Identify which cell holds the provided text, then report its [x, y] central coordinate. 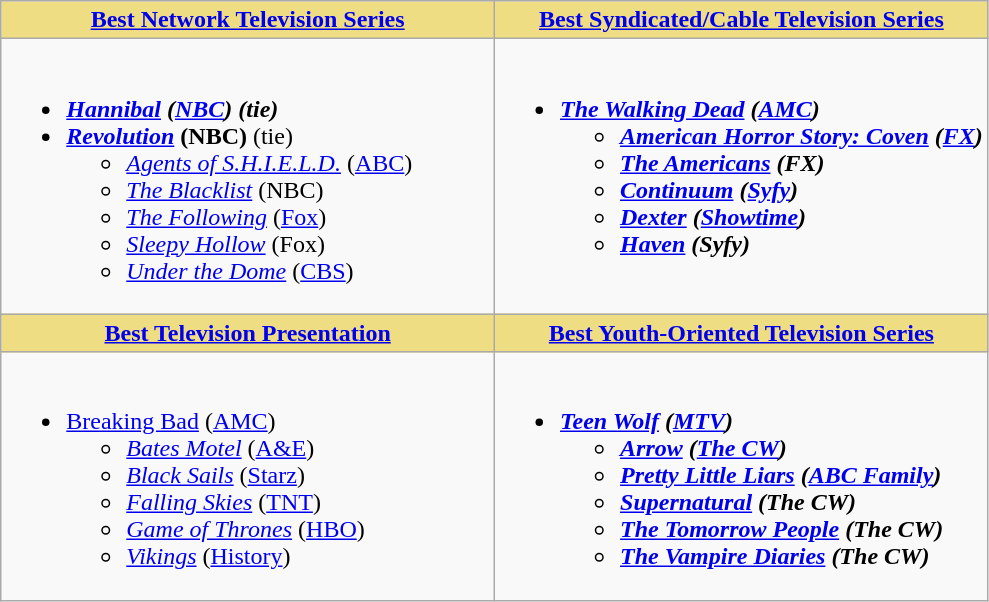
Best Network Television Series [248, 20]
The Walking Dead (AMC)American Horror Story: Coven (FX)The Americans (FX)Continuum (Syfy)Dexter (Showtime)Haven (Syfy) [742, 176]
Best Youth-Oriented Television Series [742, 333]
Breaking Bad (AMC)Bates Motel (A&E)Black Sails (Starz)Falling Skies (TNT)Game of Thrones (HBO)Vikings (History) [248, 476]
Hannibal (NBC) (tie)Revolution (NBC) (tie)Agents of S.H.I.E.L.D. (ABC)The Blacklist (NBC)The Following (Fox)Sleepy Hollow (Fox)Under the Dome (CBS) [248, 176]
Teen Wolf (MTV)Arrow (The CW)Pretty Little Liars (ABC Family)Supernatural (The CW)The Tomorrow People (The CW)The Vampire Diaries (The CW) [742, 476]
Best Syndicated/Cable Television Series [742, 20]
Best Television Presentation [248, 333]
